Extract the (X, Y) coordinate from the center of the cell holding the provided text.  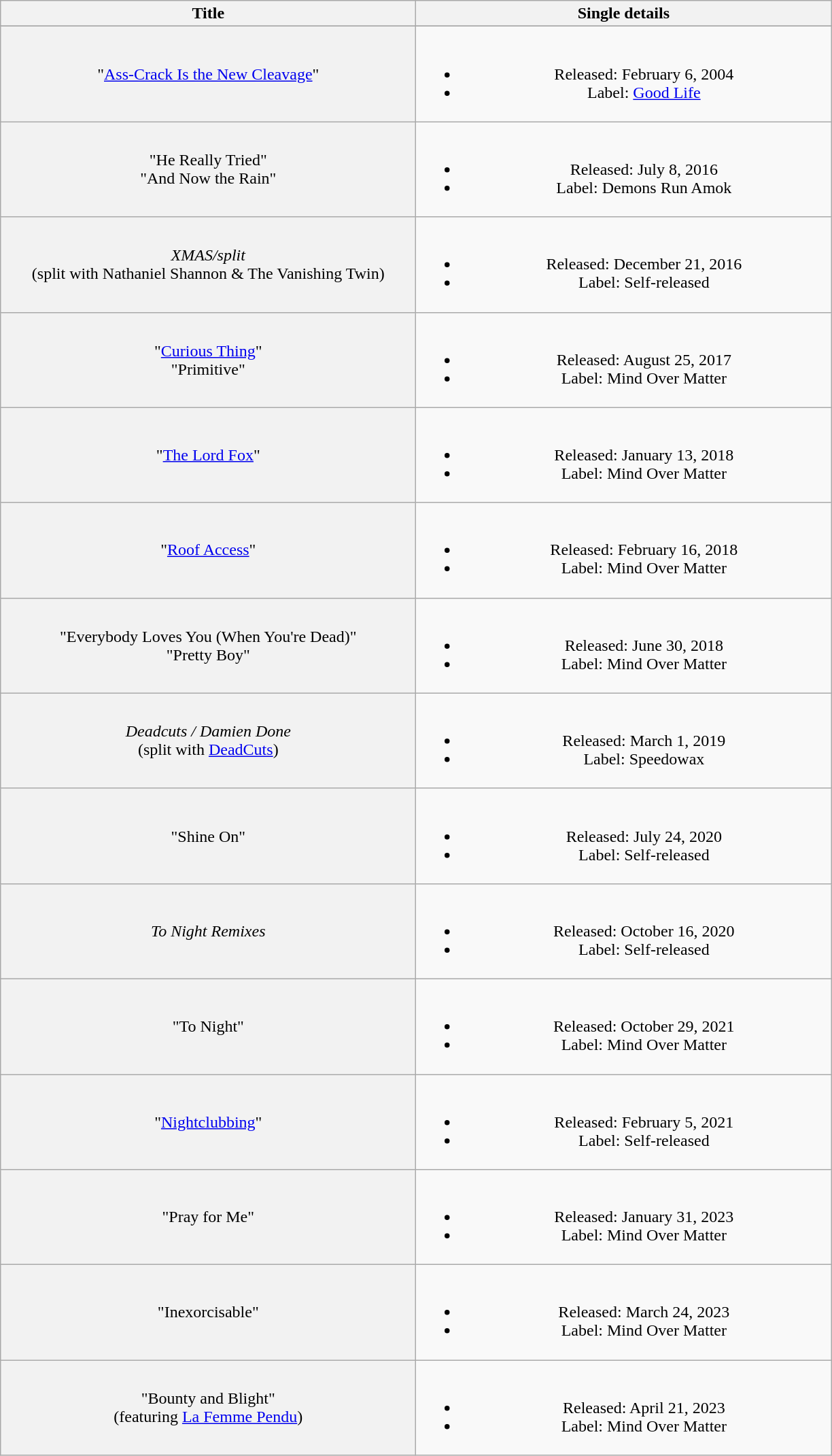
"Inexorcisable" (208, 1313)
Released: July 24, 2020Label: Self-released (624, 836)
"To Night" (208, 1026)
"Pray for Me" (208, 1217)
Released: October 16, 2020Label: Self-released (624, 931)
Released: March 24, 2023Label: Mind Over Matter (624, 1313)
To Night Remixes (208, 931)
Released: April 21, 2023Label: Mind Over Matter (624, 1408)
"Shine On" (208, 836)
"Roof Access" (208, 550)
Released: March 1, 2019Label: Speedowax (624, 741)
XMAS/split(split with Nathaniel Shannon & The Vanishing Twin) (208, 265)
Title (208, 14)
Released: January 31, 2023Label: Mind Over Matter (624, 1217)
Deadcuts / Damien Done(split with DeadCuts) (208, 741)
"Bounty and Blight"(featuring La Femme Pendu) (208, 1408)
Released: October 29, 2021Label: Mind Over Matter (624, 1026)
"Nightclubbing" (208, 1122)
"Ass-Crack Is the New Cleavage" (208, 74)
Released: January 13, 2018Label: Mind Over Matter (624, 455)
"He Really Tried""And Now the Rain" (208, 169)
Released: August 25, 2017Label: Mind Over Matter (624, 360)
"Curious Thing""Primitive" (208, 360)
"Everybody Loves You (When You're Dead)""Pretty Boy" (208, 645)
Released: February 5, 2021Label: Self-released (624, 1122)
Released: February 16, 2018Label: Mind Over Matter (624, 550)
Single details (624, 14)
Released: February 6, 2004Label: Good Life (624, 74)
Released: July 8, 2016Label: Demons Run Amok (624, 169)
Released: June 30, 2018Label: Mind Over Matter (624, 645)
Released: December 21, 2016Label: Self-released (624, 265)
"The Lord Fox" (208, 455)
